Locate the cell with the specified text and output its [x, y] center coordinate. 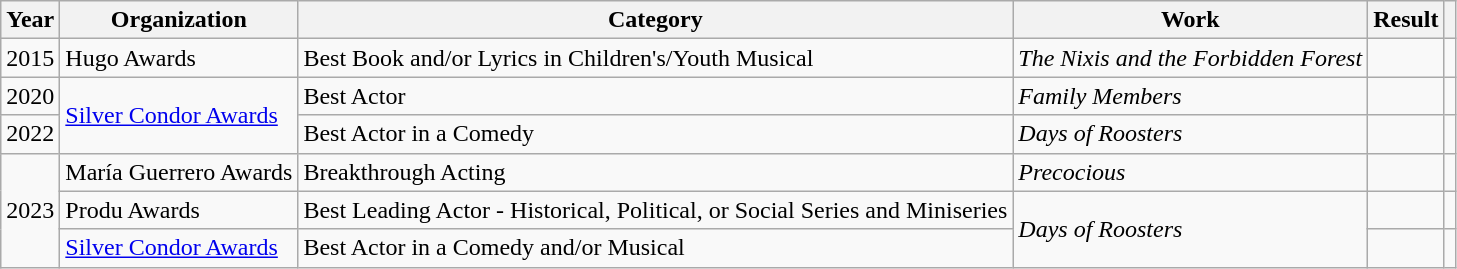
Year [30, 20]
María Guerrero Awards [179, 172]
Family Members [1190, 96]
Best Actor in a Comedy [656, 134]
Best Leading Actor - Historical, Political, or Social Series and Miniseries [656, 210]
2022 [30, 134]
2020 [30, 96]
Precocious [1190, 172]
Work [1190, 20]
2015 [30, 58]
Hugo Awards [179, 58]
2023 [30, 210]
Result [1406, 20]
Best Actor in a Comedy and/or Musical [656, 248]
Category [656, 20]
Organization [179, 20]
Breakthrough Acting [656, 172]
Best Book and/or Lyrics in Children's/Youth Musical [656, 58]
Best Actor [656, 96]
Produ Awards [179, 210]
The Nixis and the Forbidden Forest [1190, 58]
